Provide the [X, Y] coordinate of the cell's center where the given text is located.  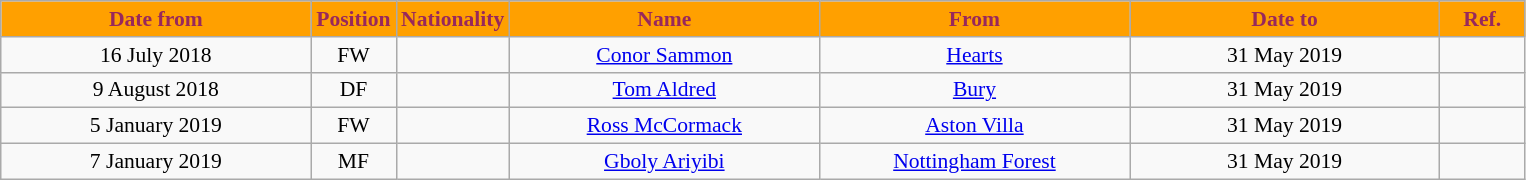
Aston Villa [974, 126]
Date to [1285, 19]
MF [354, 162]
DF [354, 90]
Ref. [1482, 19]
16 July 2018 [156, 55]
Bury [974, 90]
Date from [156, 19]
5 January 2019 [156, 126]
7 January 2019 [156, 162]
From [974, 19]
Tom Aldred [664, 90]
Name [664, 19]
Ross McCormack [664, 126]
9 August 2018 [156, 90]
Hearts [974, 55]
Nationality [452, 19]
Gboly Ariyibi [664, 162]
Conor Sammon [664, 55]
Nottingham Forest [974, 162]
Position [354, 19]
